Scan for the cell matching the given text and deliver its (x, y) coordinate at center. 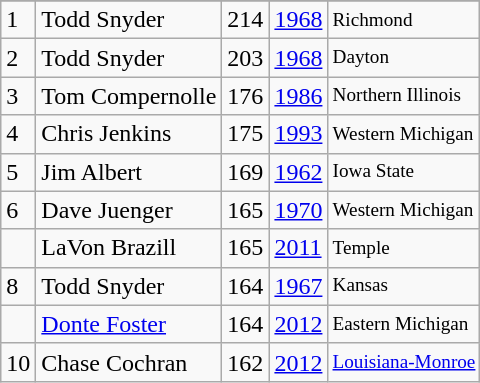
Northern Illinois (404, 96)
Eastern Michigan (404, 324)
1986 (298, 96)
162 (246, 362)
Iowa State (404, 172)
Kansas (404, 286)
Jim Albert (129, 172)
4 (18, 134)
Chase Cochran (129, 362)
Tom Compernolle (129, 96)
2 (18, 58)
1970 (298, 210)
203 (246, 58)
175 (246, 134)
Richmond (404, 20)
1 (18, 20)
Donte Foster (129, 324)
1967 (298, 286)
169 (246, 172)
Dayton (404, 58)
176 (246, 96)
2011 (298, 248)
214 (246, 20)
Chris Jenkins (129, 134)
LaVon Brazill (129, 248)
8 (18, 286)
5 (18, 172)
Louisiana-Monroe (404, 362)
1962 (298, 172)
3 (18, 96)
10 (18, 362)
Dave Juenger (129, 210)
6 (18, 210)
1993 (298, 134)
Temple (404, 248)
